Detect which cell encompasses the target text, then output its [x, y] center coordinate. 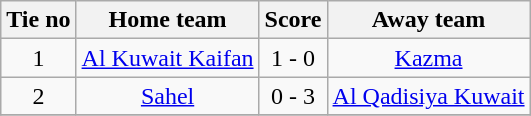
1 [38, 58]
1 - 0 [293, 58]
Tie no [38, 20]
Home team [168, 20]
0 - 3 [293, 96]
2 [38, 96]
Score [293, 20]
Sahel [168, 96]
Kazma [428, 58]
Away team [428, 20]
Al Qadisiya Kuwait [428, 96]
Al Kuwait Kaifan [168, 58]
